Output the (x, y) coordinate of the center of the cell containing the given text.  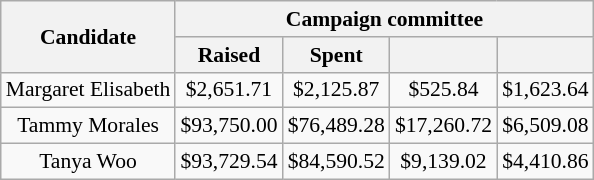
$525.84 (444, 90)
$4,410.86 (545, 162)
Tanya Woo (88, 162)
$2,651.71 (228, 90)
$17,260.72 (444, 126)
Margaret Elisabeth (88, 90)
$6,509.08 (545, 126)
Raised (228, 55)
$76,489.28 (336, 126)
$84,590.52 (336, 162)
$93,750.00 (228, 126)
$93,729.54 (228, 162)
Campaign committee (384, 19)
Candidate (88, 36)
$2,125.87 (336, 90)
$1,623.64 (545, 90)
Tammy Morales (88, 126)
Spent (336, 55)
$9,139.02 (444, 162)
